For the text-containing cell, return its midpoint in (x, y) coordinate format. 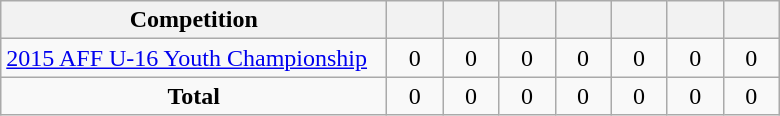
2015 AFF U-16 Youth Championship (194, 58)
Competition (194, 20)
Total (194, 96)
